Provide the [x, y] coordinate of the cell's center where the given text is located.  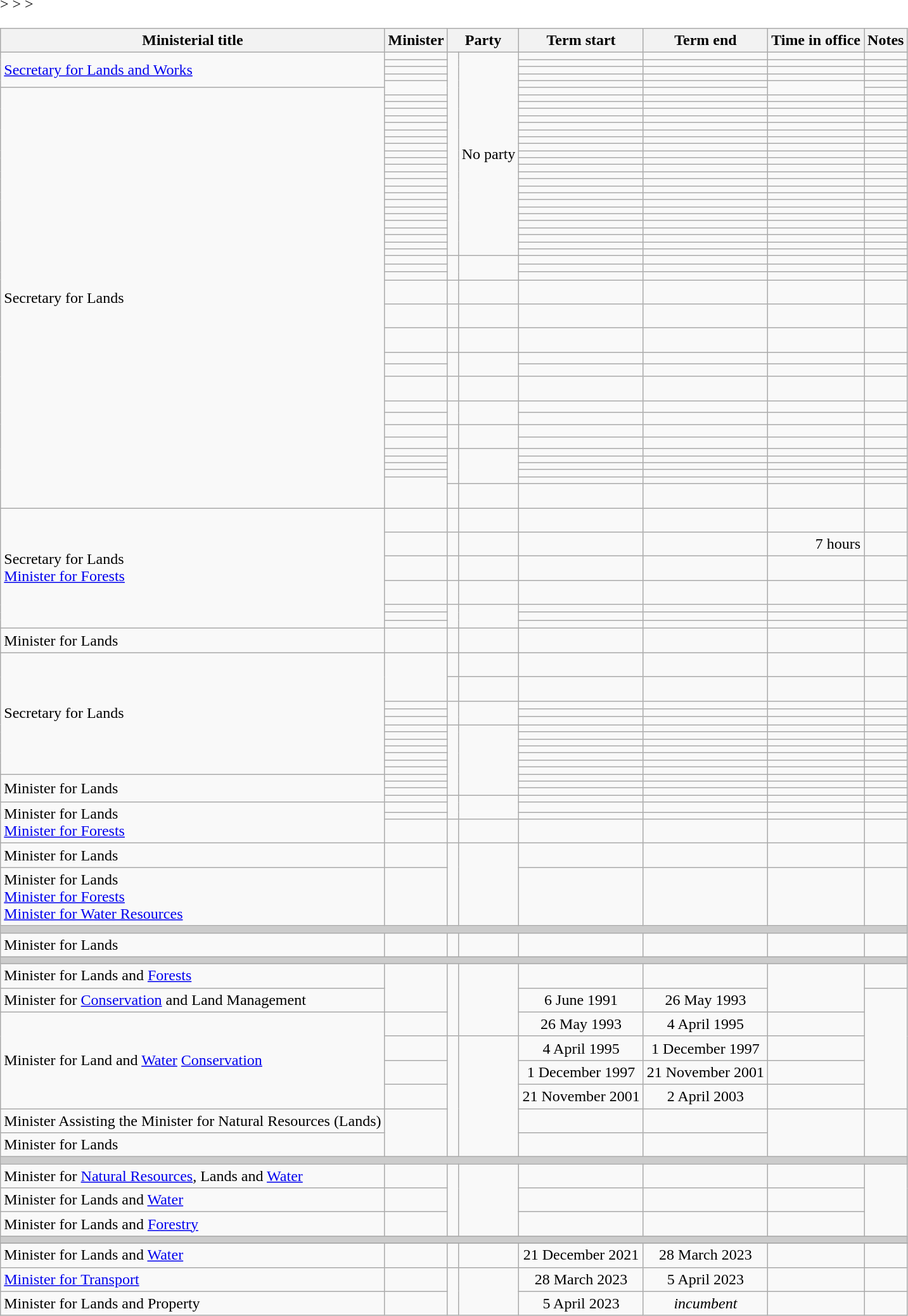
Minister for Lands and Forestry [193, 1224]
No party [489, 155]
Minister [416, 41]
Time in office [816, 41]
Minister for Natural Resources, Lands and Water [193, 1176]
Term end [705, 41]
2 April 2003 [705, 1096]
Minister for Conservation and Land Management [193, 1000]
Party [483, 41]
Secretary for LandsMinister for Forests [193, 568]
Minister for Land and Water Conservation [193, 1060]
Minister Assisting the Minister for Natural Resources (Lands) [193, 1121]
Secretary for Lands and Works [193, 70]
Minister for Transport [193, 1279]
Ministerial title [193, 41]
Term start [581, 41]
Minister for Lands and Forests [193, 976]
Minister for LandsMinister for ForestsMinister for Water Resources [193, 897]
Minister for LandsMinister for Forests [193, 822]
Minister for Lands and Property [193, 1303]
21 December 2021 [581, 1255]
7 hours [816, 544]
Notes [886, 41]
incumbent [705, 1303]
6 June 1991 [581, 1000]
